Extract the (X, Y) coordinate from the center of the cell holding the provided text.  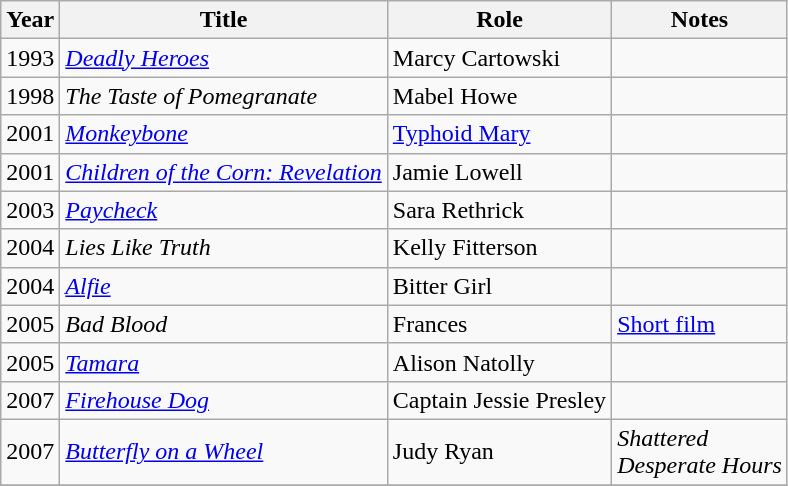
Tamara (224, 362)
Year (30, 20)
Bad Blood (224, 324)
Deadly Heroes (224, 58)
Frances (499, 324)
Alison Natolly (499, 362)
1998 (30, 96)
Notes (700, 20)
Butterfly on a Wheel (224, 452)
Jamie Lowell (499, 172)
Bitter Girl (499, 286)
Firehouse Dog (224, 400)
Children of the Corn: Revelation (224, 172)
Typhoid Mary (499, 134)
2003 (30, 210)
The Taste of Pomegranate (224, 96)
Paycheck (224, 210)
Short film (700, 324)
Mabel Howe (499, 96)
1993 (30, 58)
Role (499, 20)
Sara Rethrick (499, 210)
Lies Like Truth (224, 248)
Judy Ryan (499, 452)
Shattered Desperate Hours (700, 452)
Alfie (224, 286)
Kelly Fitterson (499, 248)
Captain Jessie Presley (499, 400)
Monkeybone (224, 134)
Title (224, 20)
Marcy Cartowski (499, 58)
